Locate the cell with the specified text and output its (X, Y) center coordinate. 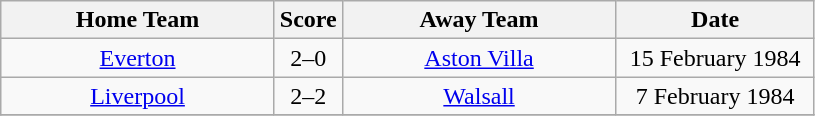
15 February 1984 (716, 58)
Everton (138, 58)
Date (716, 20)
Home Team (138, 20)
2–0 (308, 58)
7 February 1984 (716, 96)
2–2 (308, 96)
Away Team (479, 20)
Aston Villa (479, 58)
Score (308, 20)
Walsall (479, 96)
Liverpool (138, 96)
